Search for the cell housing the specified text and yield its (X, Y) center coordinate. 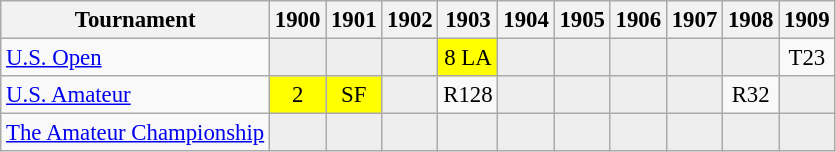
2 (298, 95)
The Amateur Championship (136, 133)
R32 (751, 95)
1902 (410, 20)
1900 (298, 20)
1901 (354, 20)
1905 (582, 20)
1907 (694, 20)
T23 (807, 58)
1906 (638, 20)
U.S. Open (136, 58)
SF (354, 95)
1908 (751, 20)
1904 (526, 20)
Tournament (136, 20)
U.S. Amateur (136, 95)
8 LA (468, 58)
1903 (468, 20)
1909 (807, 20)
R128 (468, 95)
